Capture the cell that displays the provided text and extract its [X, Y] central coordinate. 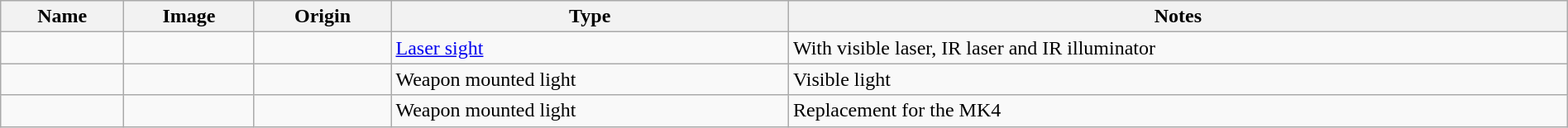
Image [189, 17]
Origin [323, 17]
Replacement for the MK4 [1178, 111]
Name [63, 17]
Type [590, 17]
Visible light [1178, 79]
Notes [1178, 17]
Laser sight [590, 48]
With visible laser, IR laser and IR illuminator [1178, 48]
